Detect which cell encompasses the target text, then output its (X, Y) center coordinate. 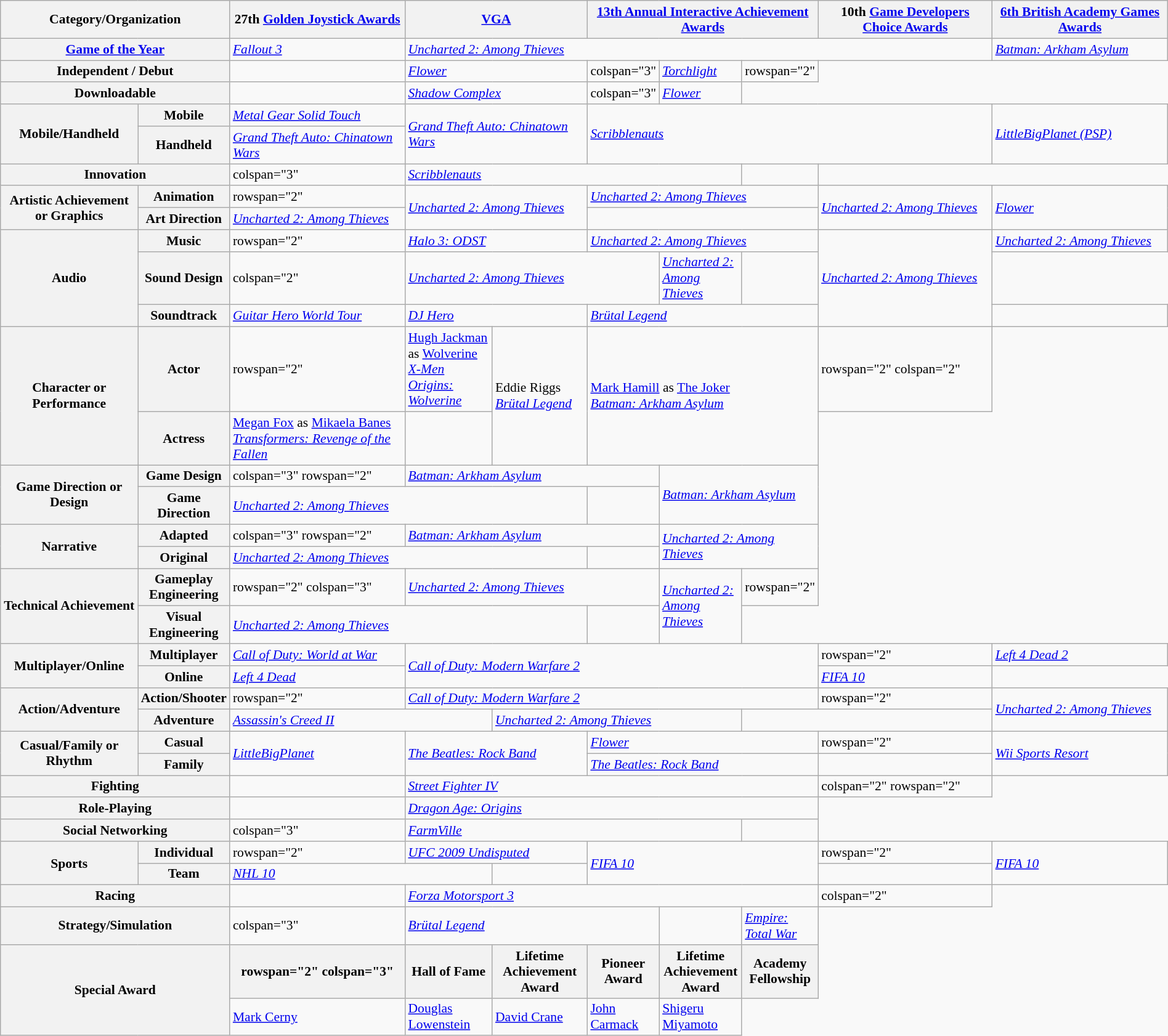
Special Award (115, 990)
Visual Engineering (184, 625)
Art Direction (184, 219)
Handheld (184, 144)
Action/Adventure (69, 710)
Category/Organization (115, 20)
Torchlight (700, 71)
DJ Hero (496, 316)
Mark Cerny (318, 1016)
Game Direction (184, 505)
Assassin's Creed II (361, 721)
Casual (184, 742)
Empire: Total War (780, 925)
Team (184, 874)
Adapted (184, 535)
Original (184, 557)
Soundtrack (184, 316)
Street Fighter IV (611, 786)
Hall of Fame (448, 971)
Eddie RiggsBrütal Legend (540, 395)
Multiplayer/Online (69, 665)
Dragon Age: Origins (611, 808)
FarmVille (573, 830)
Strategy/Simulation (115, 925)
Call of Duty: World at War (318, 655)
UFC 2009 Undisputed (496, 852)
Multiplayer (184, 655)
Game of the Year (115, 49)
Individual (184, 852)
Actor (184, 369)
colspan="2" rowspan="2" (906, 786)
Mark Hamill as The JokerBatman: Arkham Asylum (702, 395)
Adventure (184, 721)
27th Golden Joystick Awards (318, 20)
John Carmack (623, 1016)
Role-Playing (115, 808)
Metal Gear Solid Touch (318, 115)
Left 4 Dead 2 (1081, 655)
Innovation (115, 175)
Downloadable (115, 93)
Social Networking (115, 830)
Actress (184, 439)
Animation (184, 196)
Megan Fox as Mikaela BanesTransformers: Revenge of the Fallen (318, 439)
Pioneer Award (623, 971)
Wii Sports Resort (1081, 753)
Hugh Jackman as Wolverine X-Men Origins: Wolverine (448, 369)
Halo 3: ODST (496, 240)
6th British Academy Games Awards (1081, 20)
Game Design (184, 476)
Sports (69, 862)
rowspan="2" colspan="2" (906, 369)
Fallout 3 (318, 49)
LittleBigPlanet (PSP) (1081, 134)
Character or Performance (69, 395)
Online (184, 676)
Family (184, 764)
David Crane (540, 1016)
Technical Achievement (69, 605)
NHL 10 (361, 874)
LittleBigPlanet (318, 753)
Audio (69, 278)
Action/Shooter (184, 698)
Racing (115, 896)
Sound Design (184, 278)
Mobile/Handheld (69, 134)
10th Game Developers Choice Awards (906, 20)
Independent / Debut (115, 71)
Guitar Hero World Tour (318, 316)
Casual/Family or Rhythm (69, 753)
Fighting (115, 786)
Gameplay Engineering (184, 586)
Mobile (184, 115)
Forza Motorsport 3 (611, 896)
Shadow Complex (496, 93)
13th Annual Interactive Achievement Awards (702, 20)
Douglas Lowenstein (448, 1016)
Narrative (69, 546)
Game Direction or Design (69, 494)
Artistic Achievementor Graphics (69, 207)
VGA (496, 20)
Left 4 Dead (318, 676)
Academy Fellowship (780, 971)
Shigeru Miyamoto (700, 1016)
Music (184, 240)
